Provide the [x, y] coordinate of the cell's center where the given text is located.  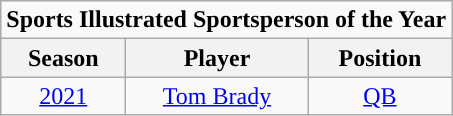
Tom Brady [218, 96]
Position [380, 58]
QB [380, 96]
2021 [64, 96]
Player [218, 58]
Sports Illustrated Sportsperson of the Year [226, 20]
Season [64, 58]
